Search for the cell housing the specified text and yield its [x, y] center coordinate. 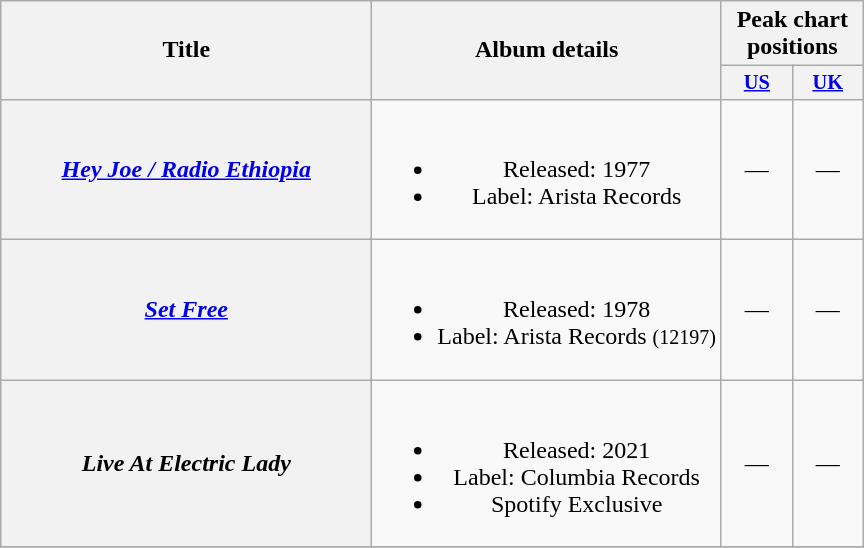
Released: 1977Label: Arista Records [547, 169]
Album details [547, 50]
US [756, 83]
Hey Joe / Radio Ethiopia [186, 169]
Released: 2021Label: Columbia RecordsSpotify Exclusive [547, 464]
Set Free [186, 310]
UK [828, 83]
Title [186, 50]
Released: 1978Label: Arista Records (12197) [547, 310]
Peak chart positions [792, 34]
Live At Electric Lady [186, 464]
